Capture the cell that displays the provided text and extract its [X, Y] central coordinate. 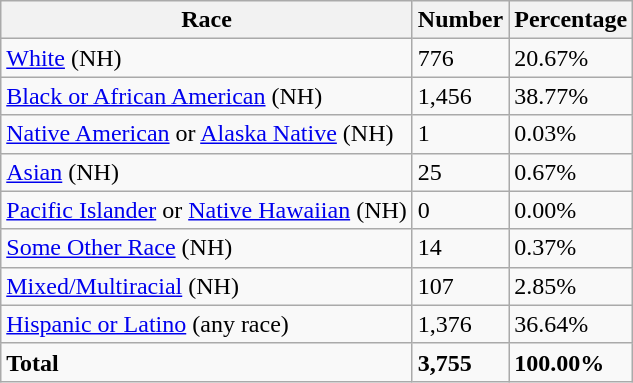
Asian (NH) [207, 172]
1,376 [460, 324]
25 [460, 172]
0.37% [571, 248]
Number [460, 20]
Hispanic or Latino (any race) [207, 324]
38.77% [571, 96]
0.03% [571, 134]
14 [460, 248]
Pacific Islander or Native Hawaiian (NH) [207, 210]
Some Other Race (NH) [207, 248]
36.64% [571, 324]
Mixed/Multiracial (NH) [207, 286]
107 [460, 286]
Native American or Alaska Native (NH) [207, 134]
1 [460, 134]
100.00% [571, 362]
3,755 [460, 362]
White (NH) [207, 58]
Percentage [571, 20]
Race [207, 20]
1,456 [460, 96]
20.67% [571, 58]
776 [460, 58]
2.85% [571, 286]
Total [207, 362]
Black or African American (NH) [207, 96]
0 [460, 210]
0.00% [571, 210]
0.67% [571, 172]
